Return (X, Y) of the center of cell containing provided text 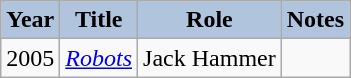
Notes (315, 20)
Role (210, 20)
2005 (30, 58)
Jack Hammer (210, 58)
Robots (99, 58)
Title (99, 20)
Year (30, 20)
